Scan for the cell matching the given text and deliver its [x, y] coordinate at center. 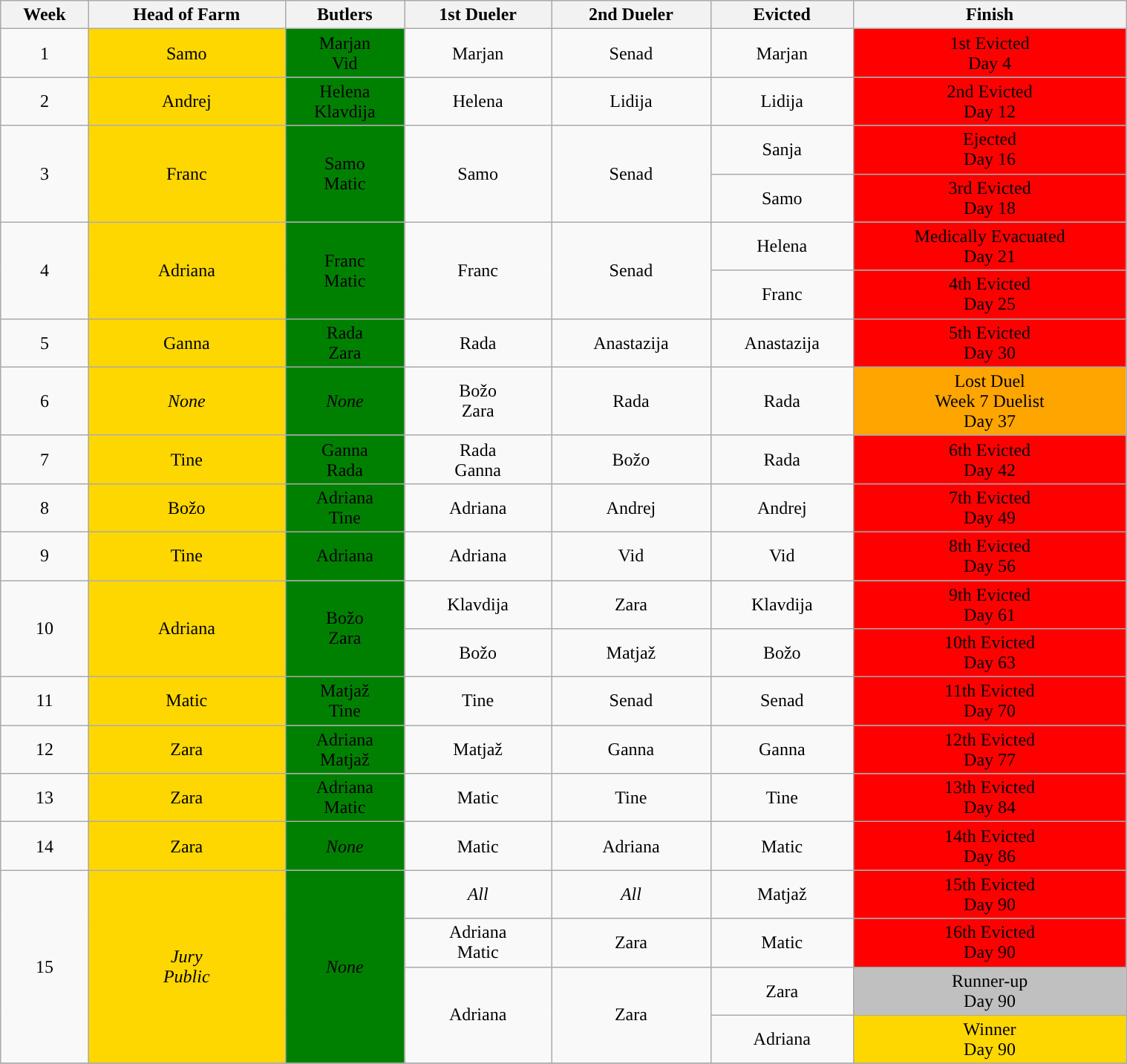
MatjažTine [344, 701]
1st EvictedDay 4 [989, 53]
Runner-upDay 90 [989, 990]
RadaGanna [478, 459]
10th EvictedDay 63 [989, 653]
5th EvictedDay 30 [989, 343]
14 [45, 846]
AdrianaTine [344, 508]
11th EvictedDay 70 [989, 701]
RadaZara [344, 343]
10 [45, 629]
9th EvictedDay 61 [989, 604]
JuryPublic [186, 967]
Head of Farm [186, 15]
14th EvictedDay 86 [989, 846]
GannaRada [344, 459]
SamoMatic [344, 174]
FrancMatic [344, 270]
Week [45, 15]
3rd EvictedDay 18 [989, 198]
1st Dueler [478, 15]
12th EvictedDay 77 [989, 750]
Evicted [782, 15]
Lost DuelWeek 7 DuelistDay 37 [989, 401]
4 [45, 270]
8th EvictedDay 56 [989, 555]
2nd EvictedDay 12 [989, 101]
4th EvictedDay 25 [989, 294]
9 [45, 555]
7 [45, 459]
Finish [989, 15]
EjectedDay 16 [989, 150]
5 [45, 343]
HelenaKlavdija [344, 101]
AdrianaMatjaž [344, 750]
2 [45, 101]
13 [45, 797]
13th EvictedDay 84 [989, 797]
16th EvictedDay 90 [989, 943]
3 [45, 174]
8 [45, 508]
15 [45, 967]
7th EvictedDay 49 [989, 508]
11 [45, 701]
Sanja [782, 150]
MarjanVid [344, 53]
Medically EvacuatedDay 21 [989, 247]
Butlers [344, 15]
15th EvictedDay 90 [989, 894]
WinnerDay 90 [989, 1039]
6th EvictedDay 42 [989, 459]
6 [45, 401]
1 [45, 53]
2nd Dueler [631, 15]
12 [45, 750]
